Provide the [x, y] coordinate of the cell's center where the given text is located.  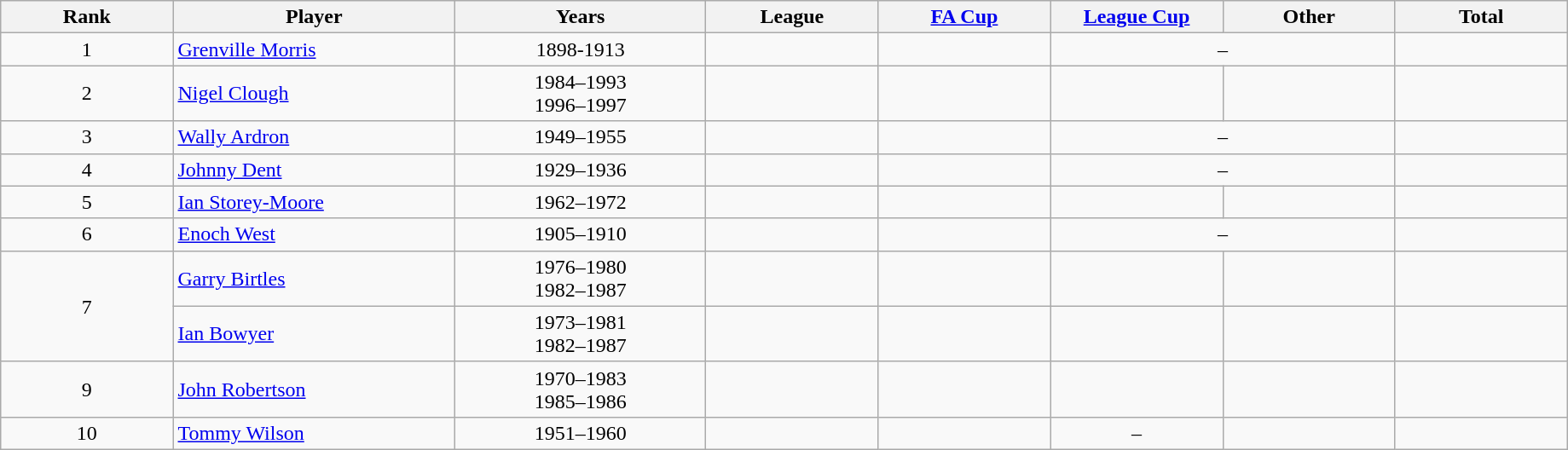
1905–1910 [581, 234]
4 [87, 170]
Tommy Wilson [314, 433]
10 [87, 433]
Enoch West [314, 234]
1973–19811982–1987 [581, 334]
9 [87, 389]
7 [87, 306]
Years [581, 17]
FA Cup [964, 17]
1898-1913 [581, 49]
1 [87, 49]
Nigel Clough [314, 94]
Total [1481, 17]
Wally Ardron [314, 137]
Garry Birtles [314, 278]
3 [87, 137]
1984–19931996–1997 [581, 94]
Player [314, 17]
1949–1955 [581, 137]
League [792, 17]
Ian Bowyer [314, 334]
1929–1936 [581, 170]
1951–1960 [581, 433]
Rank [87, 17]
1962–1972 [581, 202]
1970–19831985–1986 [581, 389]
5 [87, 202]
Grenville Morris [314, 49]
1976–19801982–1987 [581, 278]
John Robertson [314, 389]
Ian Storey-Moore [314, 202]
2 [87, 94]
Other [1309, 17]
Johnny Dent [314, 170]
6 [87, 234]
League Cup [1137, 17]
